Provide the [x, y] coordinate of the cell's center where the given text is located.  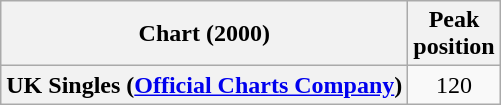
Chart (2000) [204, 34]
Peak position [454, 34]
UK Singles (Official Charts Company) [204, 85]
120 [454, 85]
